Scan for the cell matching the given text and deliver its [x, y] coordinate at center. 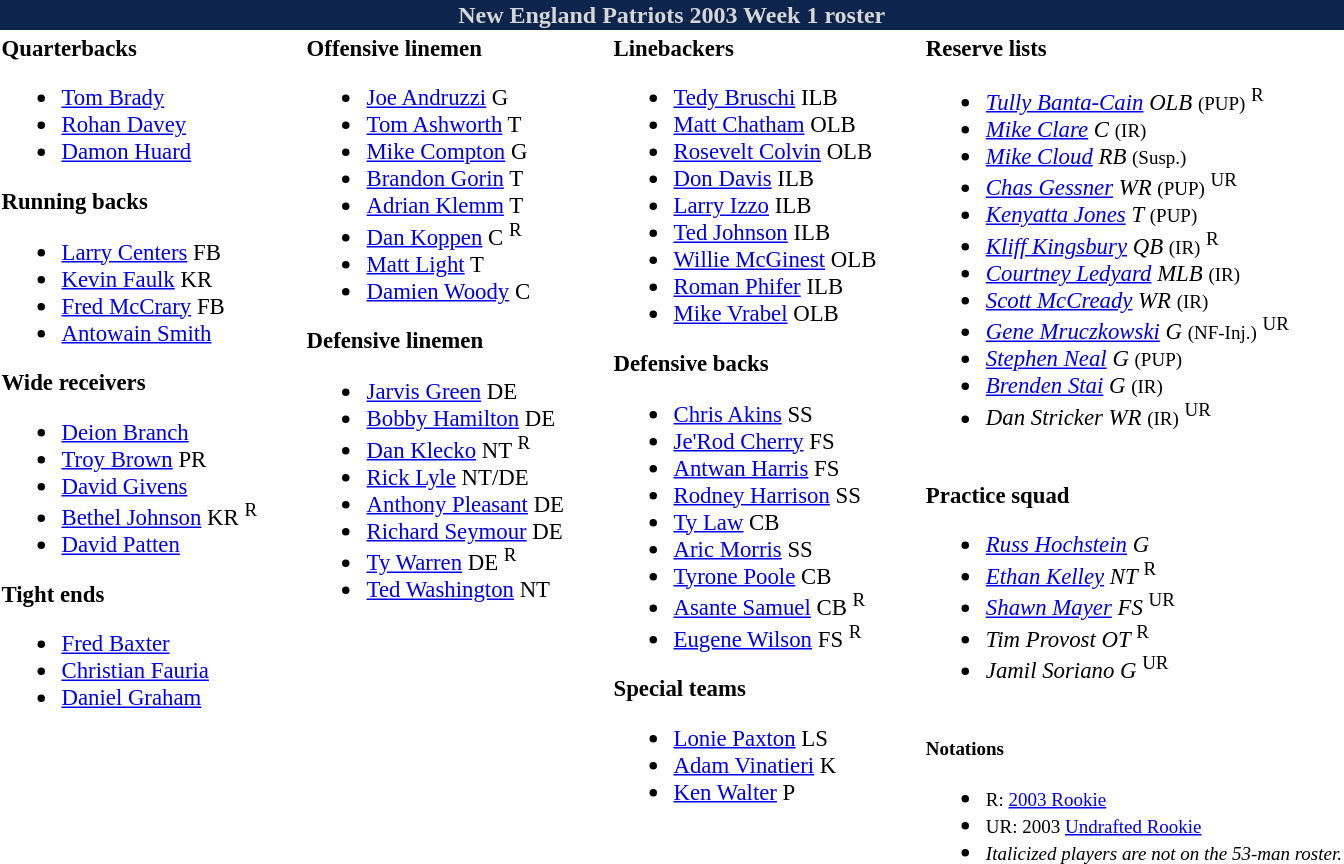
New England Patriots 2003 Week 1 roster [672, 15]
